Scan for the cell matching the given text and deliver its [x, y] coordinate at center. 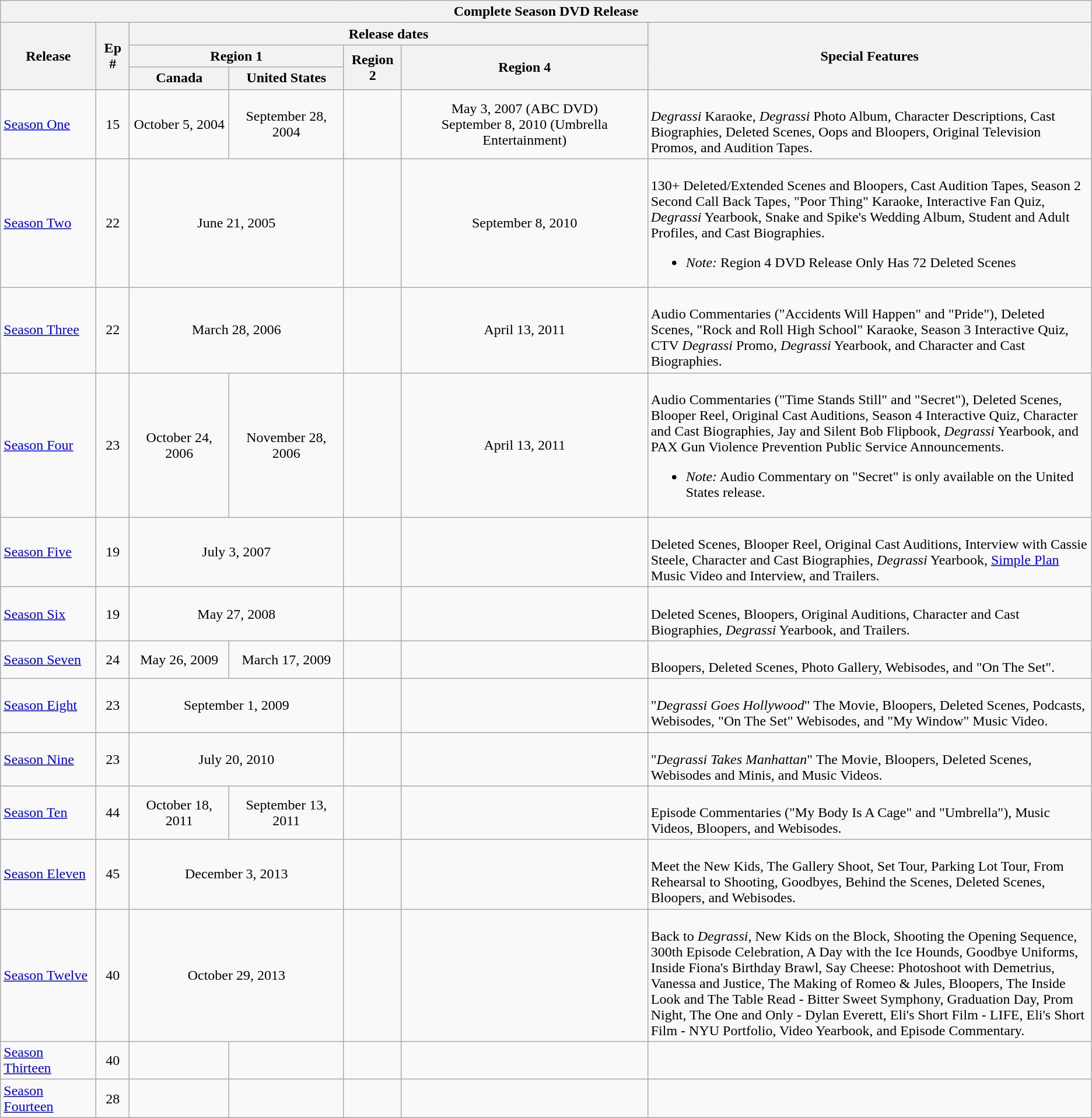
May 26, 2009 [180, 659]
United States [286, 78]
Release [48, 56]
October 29, 2013 [237, 975]
"Degrassi Goes Hollywood" The Movie, Bloopers, Deleted Scenes, Podcasts, Webisodes, "On The Set" Webisodes, and "My Window" Music Video. [869, 705]
March 28, 2006 [237, 330]
45 [113, 875]
Season Seven [48, 659]
October 18, 2011 [180, 813]
Region 1 [237, 56]
44 [113, 813]
Season Ten [48, 813]
October 24, 2006 [180, 445]
15 [113, 124]
March 17, 2009 [286, 659]
Canada [180, 78]
Season Five [48, 552]
Season One [48, 124]
July 20, 2010 [237, 759]
September 28, 2004 [286, 124]
28 [113, 1099]
Season Nine [48, 759]
Deleted Scenes, Bloopers, Original Auditions, Character and Cast Biographies, Degrassi Yearbook, and Trailers. [869, 614]
Ep # [113, 56]
24 [113, 659]
Region 4 [524, 67]
Season Thirteen [48, 1060]
Release dates [388, 34]
September 1, 2009 [237, 705]
Season Eleven [48, 875]
July 3, 2007 [237, 552]
May 3, 2007 (ABC DVD)September 8, 2010 (Umbrella Entertainment) [524, 124]
November 28, 2006 [286, 445]
September 8, 2010 [524, 223]
May 27, 2008 [237, 614]
Season Three [48, 330]
September 13, 2011 [286, 813]
Season Two [48, 223]
"Degrassi Takes Manhattan" The Movie, Bloopers, Deleted Scenes, Webisodes and Minis, and Music Videos. [869, 759]
October 5, 2004 [180, 124]
Episode Commentaries ("My Body Is A Cage" and "Umbrella"), Music Videos, Bloopers, and Webisodes. [869, 813]
Region 2 [373, 67]
Season Fourteen [48, 1099]
Season Six [48, 614]
June 21, 2005 [237, 223]
Season Eight [48, 705]
Bloopers, Deleted Scenes, Photo Gallery, Webisodes, and "On The Set". [869, 659]
Season Four [48, 445]
Special Features [869, 56]
Season Twelve [48, 975]
Complete Season DVD Release [546, 12]
December 3, 2013 [237, 875]
